Scan for the cell matching the given text and deliver its [X, Y] coordinate at center. 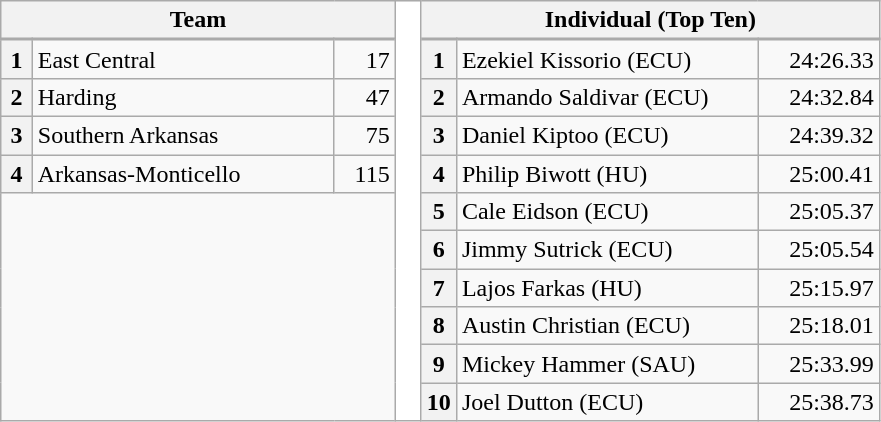
24:32.84 [819, 97]
Cale Eidson (ECU) [607, 212]
24:26.33 [819, 59]
Harding [183, 97]
25:05.37 [819, 212]
East Central [183, 59]
8 [438, 326]
17 [365, 59]
Philip Biwott (HU) [607, 173]
5 [438, 212]
7 [438, 288]
24:39.32 [819, 135]
25:38.73 [819, 402]
Jimmy Sutrick (ECU) [607, 250]
Armando Saldivar (ECU) [607, 97]
Southern Arkansas [183, 135]
Austin Christian (ECU) [607, 326]
10 [438, 402]
Joel Dutton (ECU) [607, 402]
25:33.99 [819, 364]
115 [365, 173]
Lajos Farkas (HU) [607, 288]
25:05.54 [819, 250]
9 [438, 364]
Individual (Top Ten) [650, 20]
6 [438, 250]
47 [365, 97]
Ezekiel Kissorio (ECU) [607, 59]
Arkansas-Monticello [183, 173]
75 [365, 135]
25:15.97 [819, 288]
Daniel Kiptoo (ECU) [607, 135]
25:00.41 [819, 173]
Team [198, 20]
25:18.01 [819, 326]
Mickey Hammer (SAU) [607, 364]
